For the text-containing cell, return its midpoint in [X, Y] coordinate format. 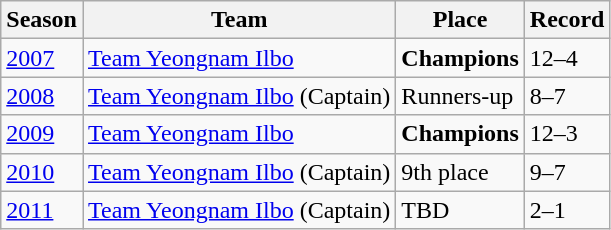
2009 [42, 134]
12–4 [567, 58]
2010 [42, 172]
Season [42, 20]
9th place [460, 172]
9–7 [567, 172]
TBD [460, 210]
Team [238, 20]
8–7 [567, 96]
2008 [42, 96]
2011 [42, 210]
2–1 [567, 210]
12–3 [567, 134]
2007 [42, 58]
Place [460, 20]
Record [567, 20]
Runners-up [460, 96]
